Pinpoint the cell where the given text exists, returning its [X, Y] midpoint coordinate. 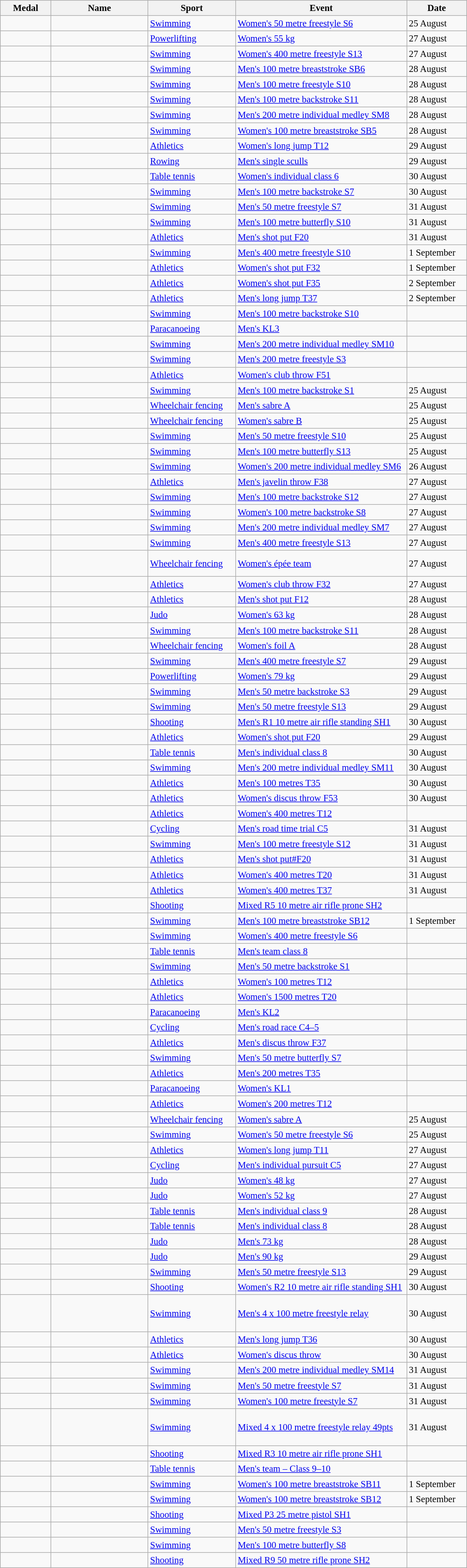
Sport [192, 8]
Men's 50 metre freestyle S10 [321, 436]
Name [99, 8]
Men's 200 metre individual medley SM10 [321, 344]
Mixed P3 25 metre pistol SH1 [321, 1514]
Men's sabre A [321, 405]
Women's 48 kg [321, 1180]
Women's 200 metres T12 [321, 1104]
Men's 200 metre individual medley SM8 [321, 115]
Date [437, 8]
Mixed R9 50 metre rifle prone SH2 [321, 1560]
Women's club throw F51 [321, 375]
Men's shot put F20 [321, 237]
Men's 100 metre freestyle S12 [321, 844]
Men's KL3 [321, 329]
Women's 400 metres T12 [321, 814]
Women's 400 metres T20 [321, 875]
Women's 100 metre backstroke S8 [321, 513]
Women's 100 metre freestyle S7 [321, 1401]
Men's 100 metre backstroke S12 [321, 497]
Mixed R3 10 metre air rifle prone SH1 [321, 1453]
Women's R2 10 metre air rifle standing SH1 [321, 1287]
Men's 100 metre backstroke S10 [321, 314]
Mixed 4 x 100 metre freestyle relay 49pts [321, 1427]
Women's 200 metre individual medley SM6 [321, 467]
Men's 200 metre individual medley SM11 [321, 768]
Men's 200 metres T35 [321, 1073]
Men's 100 metre butterfly S13 [321, 451]
Women's 100 metre breaststroke SB11 [321, 1484]
Men's 50 metre butterfly S7 [321, 1058]
Men's 100 metres T35 [321, 783]
Men's 100 metre breaststroke SB12 [321, 921]
Men's 4 x 100 metre freestyle relay [321, 1314]
Women's 1500 metres T20 [321, 997]
Men's R1 10 metre air rifle standing SH1 [321, 722]
Women's épée team [321, 563]
Mixed R5 10 metre air rifle prone SH2 [321, 905]
Men's 200 metre freestyle S3 [321, 360]
Women's foil A [321, 645]
Women's long jump T12 [321, 146]
Men's team class 8 [321, 951]
Women's shot put F20 [321, 737]
Women's 400 metres T37 [321, 890]
Women's long jump T11 [321, 1150]
Women's 55 kg [321, 39]
Women's 400 metre freestyle S6 [321, 936]
Women's shot put F32 [321, 268]
Men's 100 metre butterfly S8 [321, 1545]
Women's 63 kg [321, 615]
Men's 400 metre freestyle S7 [321, 661]
Men's shot put#F20 [321, 860]
Men's KL2 [321, 1012]
Women's sabre A [321, 1119]
Medal [26, 8]
Men's 400 metre freestyle S10 [321, 252]
26 August [437, 467]
Women's 100 metre breaststroke SB12 [321, 1499]
Men's 100 metre butterfly S10 [321, 222]
Women's 100 metre breaststroke SB5 [321, 130]
Men's 50 metre freestyle S3 [321, 1530]
Women's club throw F32 [321, 584]
Women's 52 kg [321, 1196]
Men's discus throw F37 [321, 1043]
Women's shot put F35 [321, 283]
Men's individual class 9 [321, 1211]
Rowing [192, 161]
Women's KL1 [321, 1089]
Men's 100 metre breaststroke SB6 [321, 69]
Men's long jump T36 [321, 1340]
Men's 200 metre individual medley SM14 [321, 1370]
Women's 79 kg [321, 676]
Women's discus throw [321, 1355]
Men's 50 metre backstroke S3 [321, 691]
Women's sabre B [321, 421]
Men's long jump T37 [321, 298]
Men's 400 metre freestyle S13 [321, 543]
Men's 50 metre backstroke S1 [321, 966]
Men's 200 metre individual medley SM7 [321, 528]
Men's road race C4–5 [321, 1027]
Men's single sculls [321, 161]
Men's individual pursuit C5 [321, 1165]
Event [321, 8]
Women's 400 metre freestyle S13 [321, 54]
Women's discus throw F53 [321, 798]
Men's 100 metre backstroke S1 [321, 390]
Men's shot put F12 [321, 599]
Men's 73 kg [321, 1241]
Men's javelin throw F38 [321, 482]
Men's team – Class 9–10 [321, 1469]
Men's road time trial C5 [321, 829]
Men's 100 metre backstroke S7 [321, 191]
Women's individual class 6 [321, 176]
Women's 100 metres T12 [321, 982]
Men's 100 metre freestyle S10 [321, 85]
Men's 90 kg [321, 1257]
